Output the [x, y] coordinate of the center of the cell containing the given text.  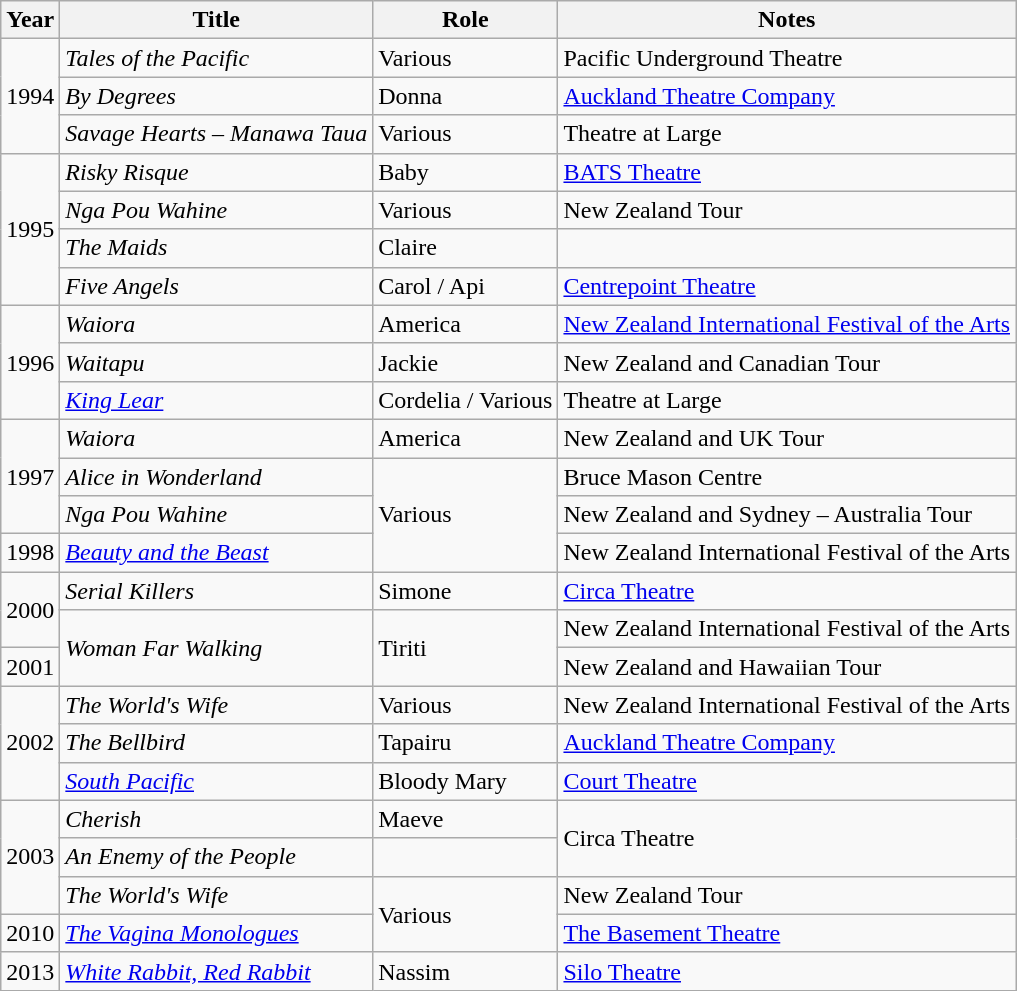
2000 [30, 610]
Role [466, 20]
Risky Risque [216, 172]
2002 [30, 743]
Bruce Mason Centre [787, 477]
Tales of the Pacific [216, 58]
White Rabbit, Red Rabbit [216, 971]
Tapairu [466, 743]
The Bellbird [216, 743]
Centrepoint Theatre [787, 286]
Baby [466, 172]
Notes [787, 20]
2013 [30, 971]
South Pacific [216, 781]
1995 [30, 229]
New Zealand and Sydney – Australia Tour [787, 515]
Waitapu [216, 362]
Court Theatre [787, 781]
1994 [30, 96]
Savage Hearts – Manawa Taua [216, 134]
Five Angels [216, 286]
Donna [466, 96]
2001 [30, 667]
Bloody Mary [466, 781]
2010 [30, 933]
BATS Theatre [787, 172]
Cordelia / Various [466, 400]
An Enemy of the People [216, 857]
Beauty and the Beast [216, 553]
The Maids [216, 248]
By Degrees [216, 96]
The Basement Theatre [787, 933]
Carol / Api [466, 286]
Cherish [216, 819]
Serial Killers [216, 591]
Nassim [466, 971]
2003 [30, 857]
Tiriti [466, 648]
Year [30, 20]
Silo Theatre [787, 971]
Pacific Underground Theatre [787, 58]
1998 [30, 553]
Claire [466, 248]
The Vagina Monologues [216, 933]
New Zealand and Canadian Tour [787, 362]
Simone [466, 591]
1997 [30, 476]
Woman Far Walking [216, 648]
New Zealand and Hawaiian Tour [787, 667]
Jackie [466, 362]
1996 [30, 362]
Alice in Wonderland [216, 477]
Title [216, 20]
Maeve [466, 819]
King Lear [216, 400]
New Zealand and UK Tour [787, 438]
